Pinpoint the cell where the given text exists, returning its [X, Y] midpoint coordinate. 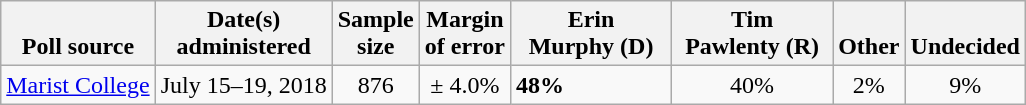
± 4.0% [464, 85]
2% [869, 85]
Marginof error [464, 34]
876 [376, 85]
Date(s)administered [244, 34]
9% [965, 85]
July 15–19, 2018 [244, 85]
TimPawlenty (R) [752, 34]
Other [869, 34]
Marist College [78, 85]
Poll source [78, 34]
Undecided [965, 34]
ErinMurphy (D) [592, 34]
Samplesize [376, 34]
48% [592, 85]
40% [752, 85]
